For the text-containing cell, return its midpoint in (x, y) coordinate format. 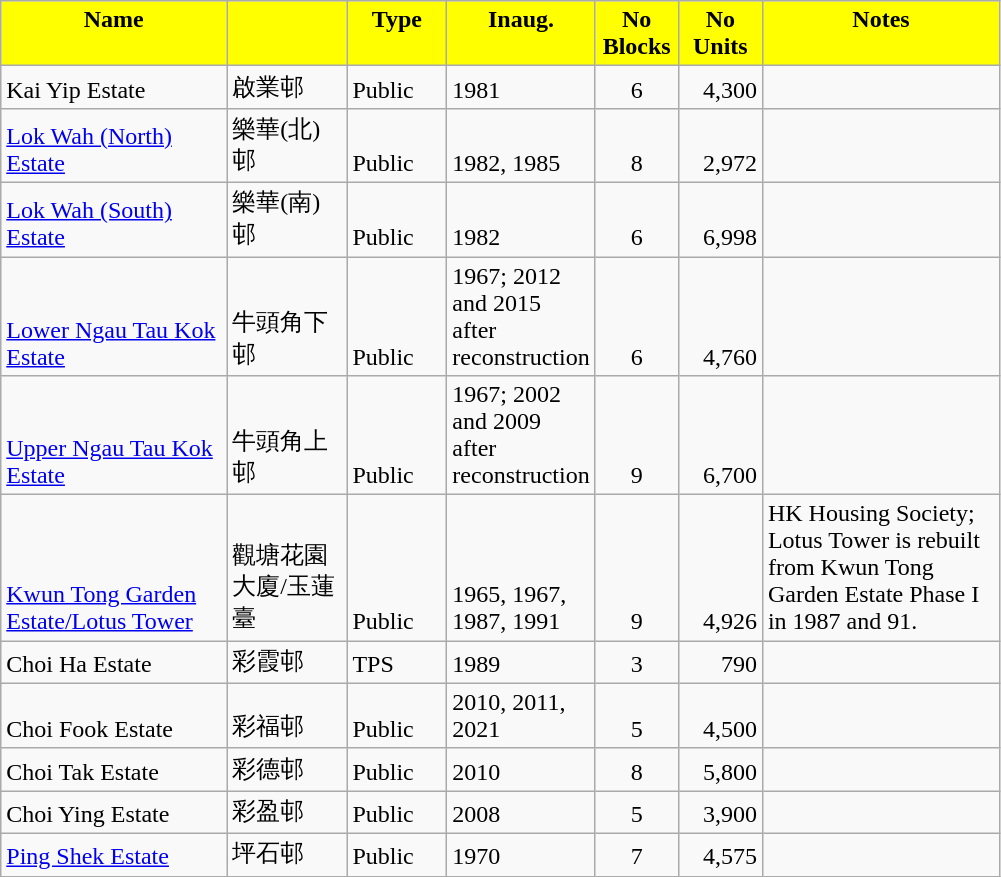
Upper Ngau Tau Kok Estate (114, 436)
Inaug. (521, 34)
4,300 (720, 88)
TPS (397, 662)
Lower Ngau Tau Kok Estate (114, 316)
觀塘花園大廈/玉蓮臺 (287, 568)
2010, 2011, 2021 (521, 716)
彩霞邨 (287, 662)
1970 (521, 854)
HK Housing Society; Lotus Tower is rebuilt from Kwun Tong Garden Estate Phase I in 1987 and 91. (880, 568)
1981 (521, 88)
790 (720, 662)
Name (114, 34)
Choi Ha Estate (114, 662)
Type (397, 34)
3,900 (720, 812)
4,760 (720, 316)
Notes (880, 34)
3 (636, 662)
牛頭角下邨 (287, 316)
2,972 (720, 145)
No Units (720, 34)
Lok Wah (South) Estate (114, 219)
1982, 1985 (521, 145)
彩盈邨 (287, 812)
樂華(南)邨 (287, 219)
Lok Wah (North) Estate (114, 145)
Kwun Tong Garden Estate/Lotus Tower (114, 568)
啟業邨 (287, 88)
1967; 2002 and 2009 after reconstruction (521, 436)
7 (636, 854)
Choi Ying Estate (114, 812)
6,700 (720, 436)
4,926 (720, 568)
2008 (521, 812)
1982 (521, 219)
Choi Fook Estate (114, 716)
Choi Tak Estate (114, 770)
樂華(北)邨 (287, 145)
彩德邨 (287, 770)
6,998 (720, 219)
坪石邨 (287, 854)
1967; 2012 and 2015 after reconstruction (521, 316)
No Blocks (636, 34)
Ping Shek Estate (114, 854)
彩福邨 (287, 716)
4,500 (720, 716)
4,575 (720, 854)
5,800 (720, 770)
1965, 1967, 1987, 1991 (521, 568)
2010 (521, 770)
Kai Yip Estate (114, 88)
1989 (521, 662)
牛頭角上邨 (287, 436)
